Locate the cell with the specified text and output its [X, Y] center coordinate. 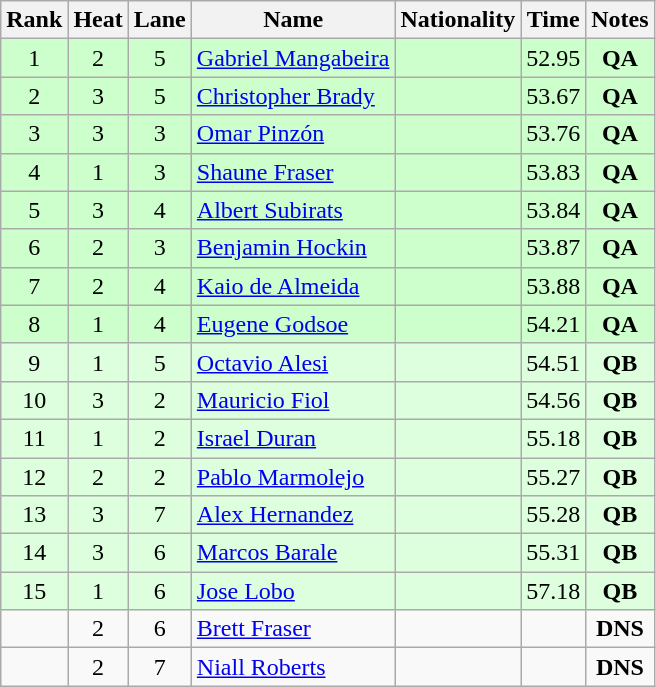
53.83 [554, 172]
55.31 [554, 553]
Niall Roberts [293, 667]
Kaio de Almeida [293, 286]
Eugene Godsoe [293, 324]
Pablo Marmolejo [293, 477]
Brett Fraser [293, 629]
Jose Lobo [293, 591]
55.27 [554, 477]
Alex Hernandez [293, 515]
Benjamin Hockin [293, 248]
Notes [620, 20]
Shaune Fraser [293, 172]
53.67 [554, 96]
Lane [160, 20]
Omar Pinzón [293, 134]
53.88 [554, 286]
Albert Subirats [293, 210]
10 [34, 400]
15 [34, 591]
9 [34, 362]
54.51 [554, 362]
Heat [98, 20]
Rank [34, 20]
Israel Duran [293, 438]
Time [554, 20]
Marcos Barale [293, 553]
55.18 [554, 438]
55.28 [554, 515]
Christopher Brady [293, 96]
53.84 [554, 210]
11 [34, 438]
Name [293, 20]
53.76 [554, 134]
57.18 [554, 591]
12 [34, 477]
8 [34, 324]
14 [34, 553]
53.87 [554, 248]
Mauricio Fiol [293, 400]
Nationality [458, 20]
13 [34, 515]
52.95 [554, 58]
Octavio Alesi [293, 362]
54.21 [554, 324]
Gabriel Mangabeira [293, 58]
54.56 [554, 400]
